Determine the (x, y) coordinate at the center of the cell enclosing the given text.  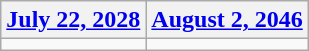
July 22, 2028 (74, 20)
August 2, 2046 (227, 20)
